Provide the [X, Y] coordinate of the cell's center where the given text is located.  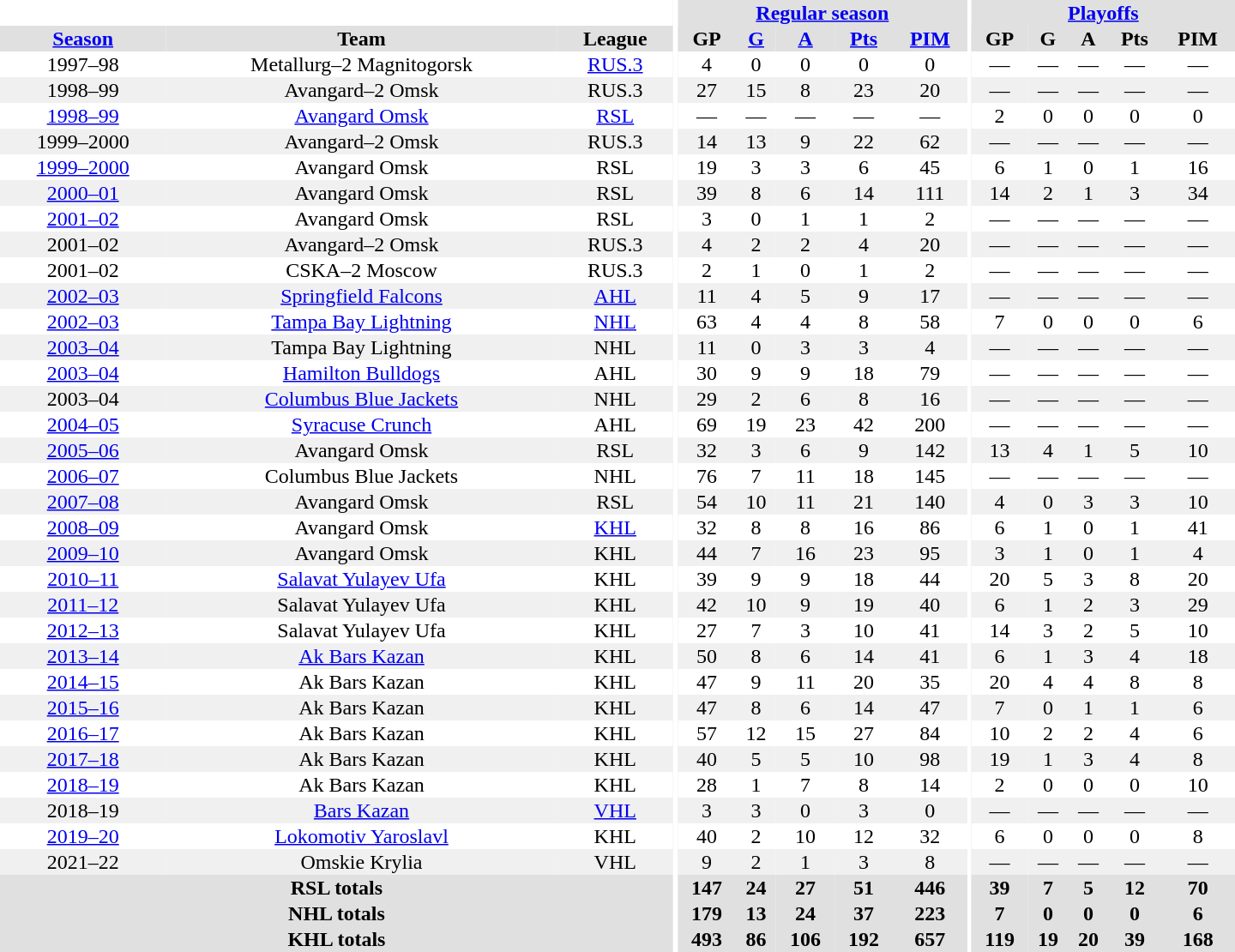
70 [1197, 888]
493 [707, 939]
95 [930, 553]
63 [707, 322]
34 [1197, 193]
35 [930, 682]
192 [864, 939]
2014–15 [82, 682]
2016–17 [82, 733]
119 [1000, 939]
2013–14 [82, 656]
1997–98 [82, 64]
223 [930, 913]
League [616, 39]
2010–11 [82, 579]
KHL totals [336, 939]
Team [361, 39]
2012–13 [82, 630]
79 [930, 373]
145 [930, 476]
Playoffs [1103, 13]
2005–06 [82, 450]
200 [930, 425]
21 [864, 502]
446 [930, 888]
98 [930, 759]
Hamilton Bulldogs [361, 373]
2015–16 [82, 708]
142 [930, 450]
147 [707, 888]
2021–22 [82, 862]
2006–07 [82, 476]
54 [707, 502]
62 [930, 142]
84 [930, 733]
37 [864, 913]
2009–10 [82, 553]
22 [864, 142]
57 [707, 733]
Regular season [822, 13]
45 [930, 167]
Springfield Falcons [361, 296]
Syracuse Crunch [361, 425]
76 [707, 476]
106 [805, 939]
111 [930, 193]
2004–05 [82, 425]
Metallurg–2 Magnitogorsk [361, 64]
17 [930, 296]
30 [707, 373]
Season [82, 39]
179 [707, 913]
69 [707, 425]
28 [707, 785]
51 [864, 888]
50 [707, 656]
2008–09 [82, 527]
NHL totals [336, 913]
2007–08 [82, 502]
2000–01 [82, 193]
CSKA–2 Moscow [361, 270]
168 [1197, 939]
Lokomotiv Yaroslavl [361, 836]
2019–20 [82, 836]
657 [930, 939]
Omskie Krylia [361, 862]
RSL totals [336, 888]
58 [930, 322]
2017–18 [82, 759]
140 [930, 502]
Bars Kazan [361, 810]
2011–12 [82, 605]
